Provide the (x, y) coordinate of the cell's center where the given text is located.  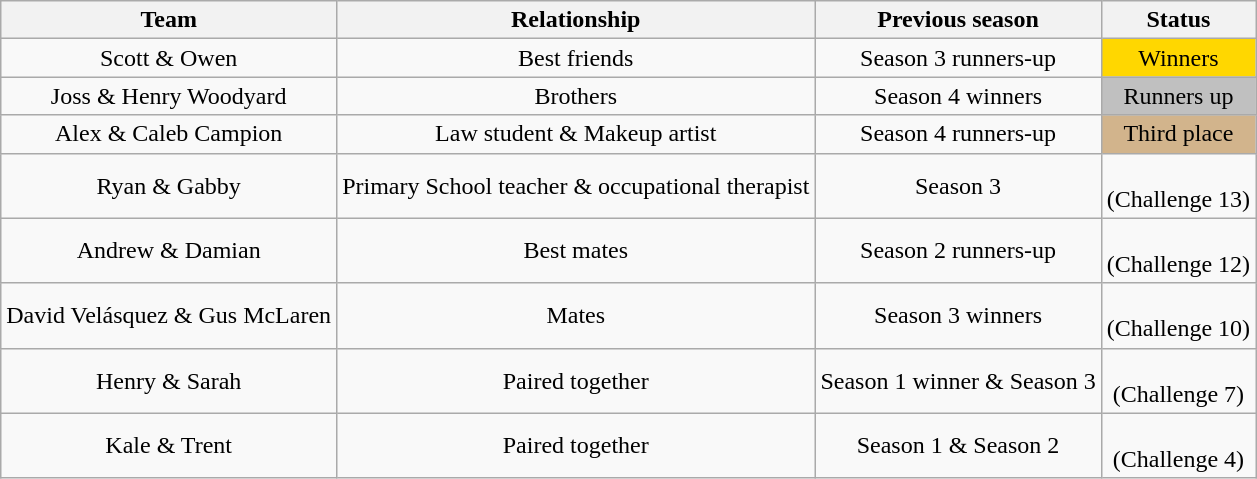
Ryan & Gabby (169, 186)
Runners up (1178, 96)
Season 1 & Season 2 (958, 446)
Best friends (576, 58)
Team (169, 20)
Status (1178, 20)
Relationship (576, 20)
Kale & Trent (169, 446)
Best mates (576, 250)
(Challenge 13) (1178, 186)
Previous season (958, 20)
Henry & Sarah (169, 380)
Scott & Owen (169, 58)
Joss & Henry Woodyard (169, 96)
(Challenge 12) (1178, 250)
Season 4 winners (958, 96)
Alex & Caleb Campion (169, 134)
Season 3 winners (958, 316)
Third place (1178, 134)
Season 4 runners-up (958, 134)
Season 1 winner & Season 3 (958, 380)
Winners (1178, 58)
Season 3 (958, 186)
(Challenge 7) (1178, 380)
(Challenge 10) (1178, 316)
(Challenge 4) (1178, 446)
David Velásquez & Gus McLaren (169, 316)
Season 3 runners-up (958, 58)
Season 2 runners-up (958, 250)
Primary School teacher & occupational therapist (576, 186)
Brothers (576, 96)
Mates (576, 316)
Andrew & Damian (169, 250)
Law student & Makeup artist (576, 134)
